Extract the (X, Y) coordinate from the center of the cell holding the provided text.  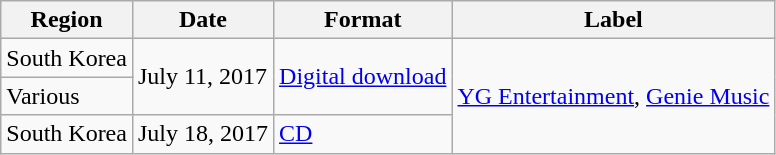
Format (363, 20)
CD (363, 134)
Digital download (363, 77)
Label (614, 20)
July 11, 2017 (202, 77)
Date (202, 20)
July 18, 2017 (202, 134)
YG Entertainment, Genie Music (614, 96)
Various (67, 96)
Region (67, 20)
